Return [X, Y] of the center of cell containing provided text 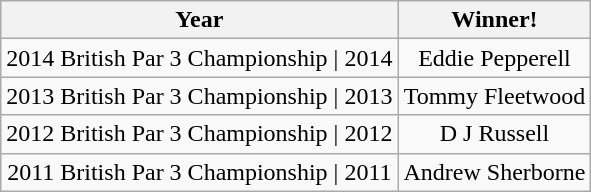
Tommy Fleetwood [494, 96]
D J Russell [494, 134]
2014 British Par 3 Championship | 2014 [200, 58]
Andrew Sherborne [494, 172]
Year [200, 20]
Winner! [494, 20]
Eddie Pepperell [494, 58]
2012 British Par 3 Championship | 2012 [200, 134]
2013 British Par 3 Championship | 2013 [200, 96]
2011 British Par 3 Championship | 2011 [200, 172]
